Pinpoint the cell where the given text exists, returning its [x, y] midpoint coordinate. 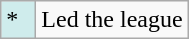
Led the league [112, 20]
* [18, 20]
